Provide the (x, y) coordinate of the cell's center where the given text is located.  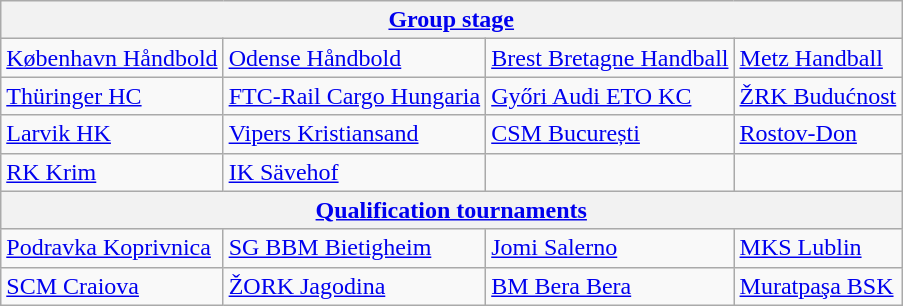
Győri Audi ETO KC (610, 96)
Jomi Salerno (610, 248)
ŽRK Budućnost (818, 96)
SG BBM Bietigheim (354, 248)
RK Krim (112, 172)
IK Sävehof (354, 172)
Muratpaşa BSK (818, 286)
Qualification tournaments (452, 210)
FTC-Rail Cargo Hungaria (354, 96)
Thüringer HC (112, 96)
SCM Craiova (112, 286)
CSM București (610, 134)
Rostov-Don (818, 134)
Odense Håndbold (354, 58)
Vipers Kristiansand (354, 134)
Metz Handball (818, 58)
København Håndbold (112, 58)
ŽORK Jagodina (354, 286)
Group stage (452, 20)
BM Bera Bera (610, 286)
Brest Bretagne Handball (610, 58)
Larvik HK (112, 134)
Podravka Koprivnica (112, 248)
MKS Lublin (818, 248)
